Return the [x, y] coordinate for the center point of the cell that contains the specified text.  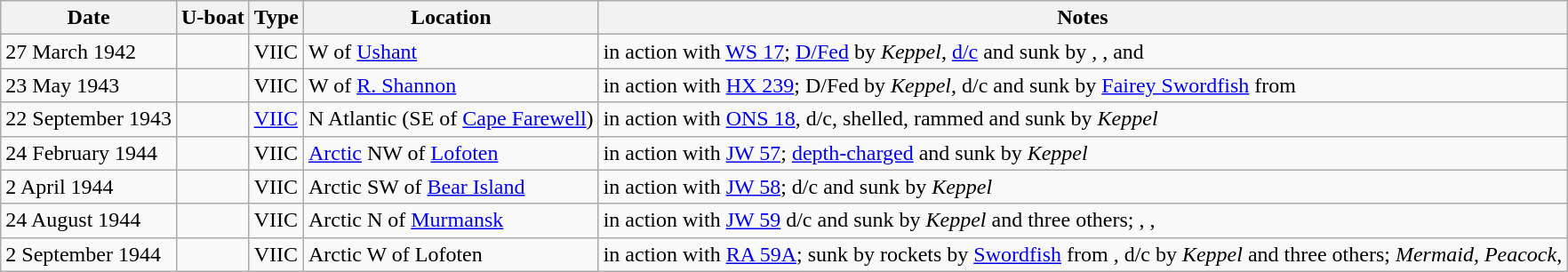
W of Ushant [451, 52]
Date [89, 18]
2 September 1944 [89, 254]
in action with ONS 18, d/c, shelled, rammed and sunk by Keppel [1083, 119]
Arctic W of Lofoten [451, 254]
N Atlantic (SE of Cape Farewell) [451, 119]
in action with JW 59 d/c and sunk by Keppel and three others; , , [1083, 220]
W of R. Shannon [451, 85]
in action with JW 58; d/c and sunk by Keppel [1083, 187]
24 February 1944 [89, 153]
U-boat [212, 18]
Type [276, 18]
24 August 1944 [89, 220]
27 March 1942 [89, 52]
23 May 1943 [89, 85]
Location [451, 18]
Arctic NW of Lofoten [451, 153]
22 September 1943 [89, 119]
2 April 1944 [89, 187]
Arctic N of Murmansk [451, 220]
Notes [1083, 18]
in action with JW 57; depth-charged and sunk by Keppel [1083, 153]
Arctic SW of Bear Island [451, 187]
in action with RA 59A; sunk by rockets by Swordfish from , d/c by Keppel and three others; Mermaid, Peacock, [1083, 254]
in action with WS 17; D/Fed by Keppel, d/c and sunk by , , and [1083, 52]
in action with HX 239; D/Fed by Keppel, d/c and sunk by Fairey Swordfish from [1083, 85]
